Detect which cell encompasses the target text, then output its (X, Y) center coordinate. 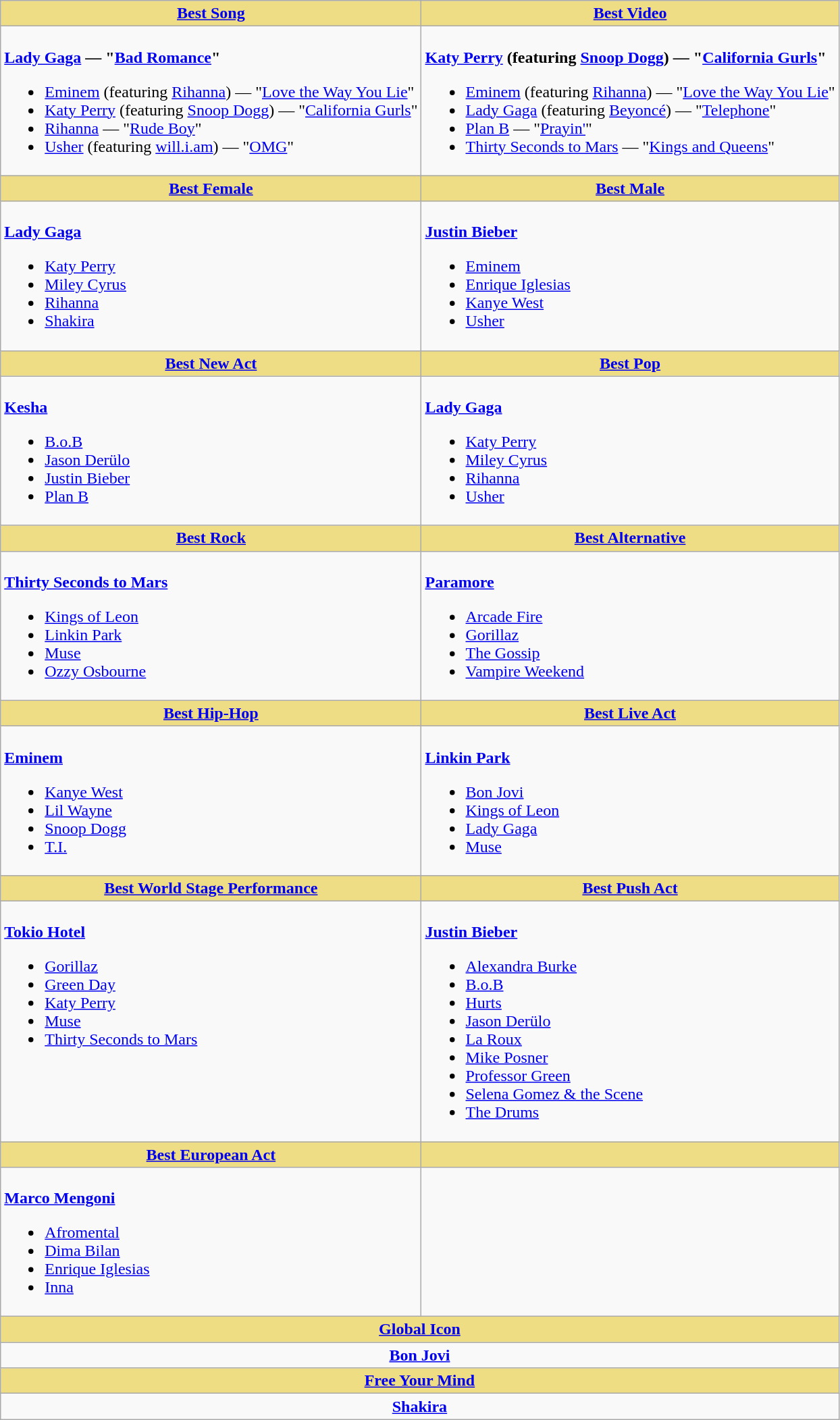
Best Alternative (630, 538)
Justin BieberAlexandra BurkeB.o.BHurtsJason DerüloLa RouxMike PosnerProfessor GreenSelena Gomez & the SceneThe Drums (630, 1021)
Best Push Act (630, 888)
Best Song (211, 14)
Best Pop (630, 363)
Tokio HotelGorillazGreen DayKaty PerryMuseThirty Seconds to Mars (211, 1021)
Lady GagaKaty PerryMiley CyrusRihannaUsher (630, 451)
Thirty Seconds to MarsKings of LeonLinkin ParkMuseOzzy Osbourne (211, 625)
Lady GagaKaty PerryMiley CyrusRihannaShakira (211, 275)
Best Live Act (630, 713)
KeshaB.o.BJason DerüloJustin BieberPlan B (211, 451)
Best Male (630, 188)
ParamoreArcade FireGorillazThe GossipVampire Weekend (630, 625)
Free Your Mind (420, 1381)
Justin BieberEminemEnrique IglesiasKanye WestUsher (630, 275)
Shakira (420, 1406)
Marco MengoniAfromentalDima BilanEnrique IglesiasInna (211, 1242)
Best New Act (211, 363)
Best Rock (211, 538)
EminemKanye WestLil WayneSnoop DoggT.I. (211, 801)
Bon Jovi (420, 1355)
Best Video (630, 14)
Global Icon (420, 1330)
Linkin ParkBon JoviKings of LeonLady GagaMuse (630, 801)
Best Female (211, 188)
Best European Act (211, 1154)
Best World Stage Performance (211, 888)
Best Hip-Hop (211, 713)
